Capture the cell that displays the provided text and extract its [x, y] central coordinate. 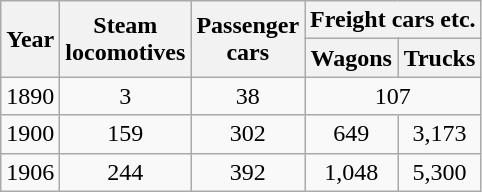
Passengercars [248, 39]
38 [248, 96]
107 [394, 96]
3,173 [440, 134]
3 [126, 96]
5,300 [440, 172]
392 [248, 172]
Year [30, 39]
Steamlocomotives [126, 39]
244 [126, 172]
159 [126, 134]
1890 [30, 96]
302 [248, 134]
Freight cars etc. [394, 20]
649 [352, 134]
1900 [30, 134]
1,048 [352, 172]
1906 [30, 172]
Trucks [440, 58]
Wagons [352, 58]
